Output the [X, Y] coordinate of the center of the cell containing the given text.  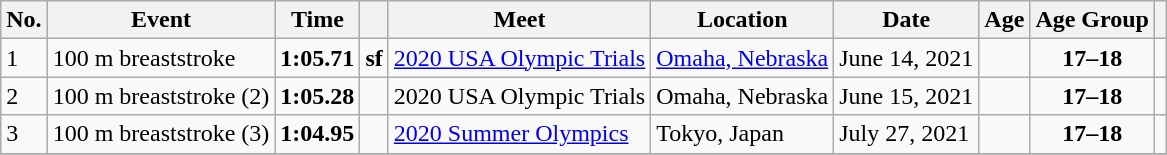
1 [24, 58]
Time [318, 20]
No. [24, 20]
Tokyo, Japan [742, 134]
June 15, 2021 [906, 96]
sf [374, 58]
Location [742, 20]
100 m breaststroke (2) [161, 96]
3 [24, 134]
Event [161, 20]
100 m breaststroke (3) [161, 134]
2020 Summer Olympics [519, 134]
Date [906, 20]
1:04.95 [318, 134]
Meet [519, 20]
2 [24, 96]
Age [1004, 20]
July 27, 2021 [906, 134]
1:05.28 [318, 96]
Age Group [1092, 20]
June 14, 2021 [906, 58]
100 m breaststroke [161, 58]
1:05.71 [318, 58]
